Provide the (x, y) coordinate of the cell's center where the given text is located.  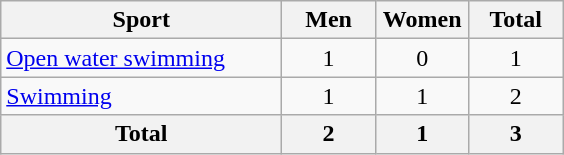
Men (329, 20)
Women (422, 20)
3 (516, 134)
Open water swimming (142, 58)
0 (422, 58)
Swimming (142, 96)
Sport (142, 20)
